Scan for the cell matching the given text and deliver its (x, y) coordinate at center. 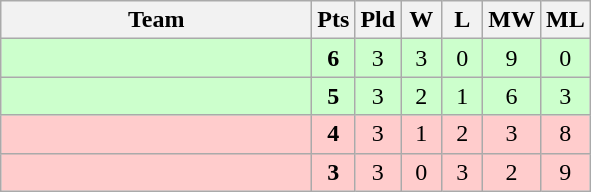
Pts (334, 20)
ML (565, 20)
L (462, 20)
Team (156, 20)
4 (334, 134)
MW (512, 20)
5 (334, 96)
W (422, 20)
Pld (378, 20)
8 (565, 134)
